Output the (x, y) coordinate of the center of the cell containing the given text.  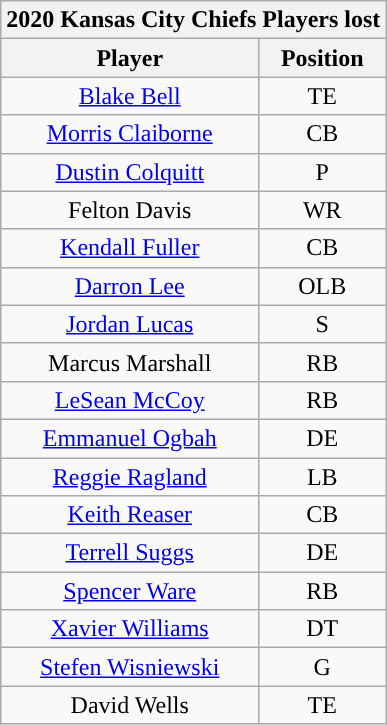
David Wells (130, 705)
Blake Bell (130, 96)
LB (322, 477)
LeSean McCoy (130, 400)
P (322, 172)
Stefen Wisniewski (130, 667)
OLB (322, 286)
Xavier Williams (130, 629)
DT (322, 629)
Spencer Ware (130, 591)
Dustin Colquitt (130, 172)
Kendall Fuller (130, 248)
WR (322, 210)
Felton Davis (130, 210)
S (322, 324)
Morris Claiborne (130, 134)
Marcus Marshall (130, 362)
Terrell Suggs (130, 553)
Keith Reaser (130, 515)
Jordan Lucas (130, 324)
2020 Kansas City Chiefs Players lost (194, 20)
G (322, 667)
Position (322, 58)
Darron Lee (130, 286)
Emmanuel Ogbah (130, 438)
Player (130, 58)
Reggie Ragland (130, 477)
